Return (x, y) of the center of cell containing provided text 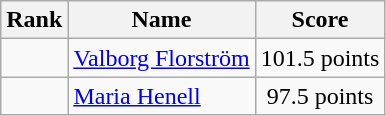
101.5 points (320, 58)
Maria Henell (162, 96)
Score (320, 20)
97.5 points (320, 96)
Rank (34, 20)
Valborg Florström (162, 58)
Name (162, 20)
